Extract the (x, y) coordinate from the center of the cell holding the provided text.  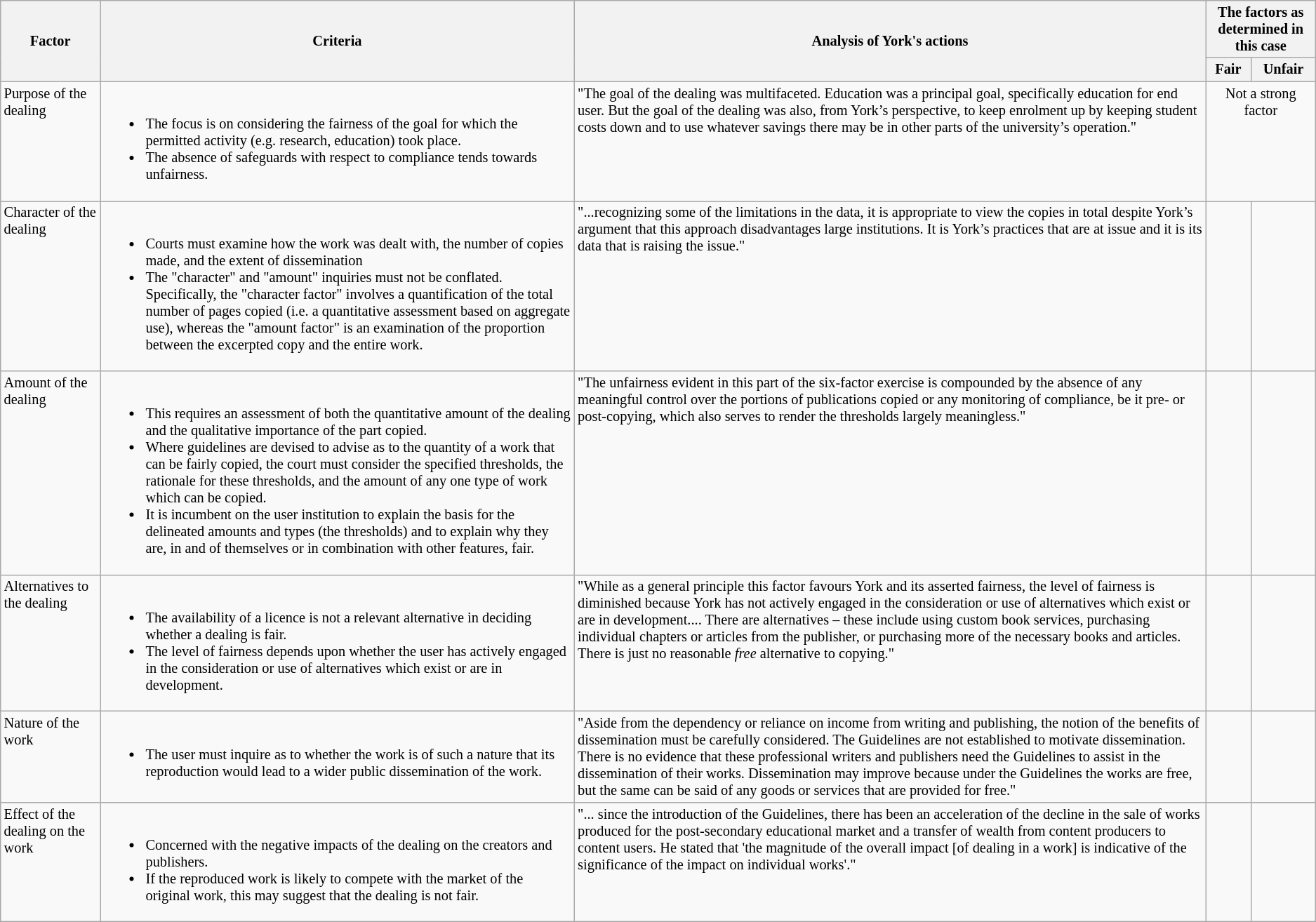
Unfair (1283, 69)
Alternatives to the dealing (51, 643)
The factors as determined in this case (1261, 29)
Fair (1228, 69)
Amount of the dealing (51, 473)
Nature of the work (51, 756)
Purpose of the dealing (51, 141)
The user must inquire as to whether the work is of such a nature that its reproduction would lead to a wider public dissemination of the work. (338, 756)
Not a strong factor (1261, 141)
Factor (51, 41)
Criteria (338, 41)
Analysis of York's actions (890, 41)
Character of the dealing (51, 286)
Effect of the dealing on the work (51, 862)
